Extract the (X, Y) coordinate from the center of the cell holding the provided text.  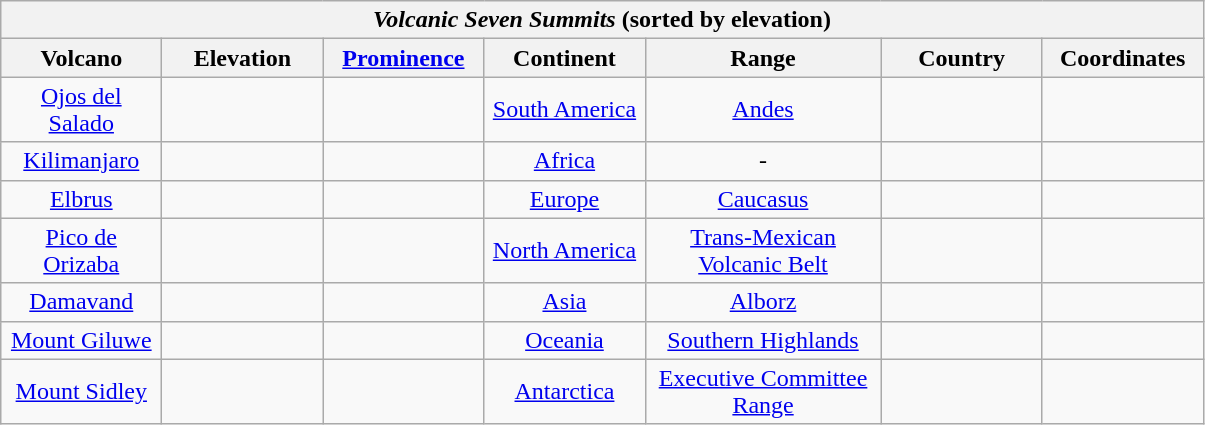
Trans-Mexican Volcanic Belt (763, 250)
Country (962, 58)
Andes (763, 110)
Oceania (564, 340)
Continent (564, 58)
Kilimanjaro (82, 161)
Damavand (82, 302)
Elbrus (82, 199)
Africa (564, 161)
Ojos del Salado (82, 110)
Europe (564, 199)
Executive Committee Range (763, 392)
Volcano (82, 58)
Range (763, 58)
Pico de Orizaba (82, 250)
South America (564, 110)
Elevation (242, 58)
North America (564, 250)
Antarctica (564, 392)
Volcanic Seven Summits (sorted by elevation) (602, 20)
Mount Giluwe (82, 340)
- (763, 161)
Mount Sidley (82, 392)
Southern Highlands (763, 340)
Alborz (763, 302)
Coordinates (1122, 58)
Prominence (404, 58)
Asia (564, 302)
Caucasus (763, 199)
